Search for the cell housing the specified text and yield its (x, y) center coordinate. 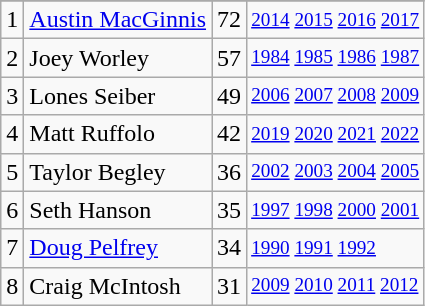
Matt Ruffolo (118, 134)
31 (230, 286)
Seth Hanson (118, 210)
5 (12, 172)
Austin MacGinnis (118, 20)
Craig McIntosh (118, 286)
1 (12, 20)
57 (230, 58)
8 (12, 286)
36 (230, 172)
3 (12, 96)
Joey Worley (118, 58)
2019 2020 2021 2022 (336, 134)
2014 2015 2016 2017 (336, 20)
34 (230, 248)
Taylor Begley (118, 172)
2009 2010 2011 2012 (336, 286)
Lones Seiber (118, 96)
1984 1985 1986 1987 (336, 58)
1997 1998 2000 2001 (336, 210)
7 (12, 248)
35 (230, 210)
2006 2007 2008 2009 (336, 96)
42 (230, 134)
2002 2003 2004 2005 (336, 172)
Doug Pelfrey (118, 248)
1990 1991 1992 (336, 248)
2 (12, 58)
72 (230, 20)
49 (230, 96)
6 (12, 210)
4 (12, 134)
